Find where the given text appears and provide that cell's center as (x, y) coordinate. 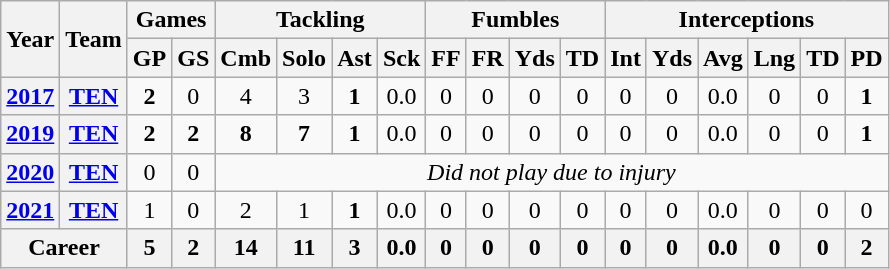
7 (304, 134)
Sck (401, 58)
Interceptions (746, 20)
Career (64, 248)
Avg (724, 58)
5 (149, 248)
PD (866, 58)
14 (246, 248)
8 (246, 134)
Solo (304, 58)
2021 (30, 210)
Games (170, 20)
Int (626, 58)
FF (446, 58)
Lng (774, 58)
Year (30, 39)
GP (149, 58)
GS (194, 58)
2020 (30, 172)
Team (94, 39)
2017 (30, 96)
2019 (30, 134)
11 (304, 248)
Ast (355, 58)
Fumbles (516, 20)
Tackling (320, 20)
Did not play due to injury (552, 172)
FR (488, 58)
Cmb (246, 58)
4 (246, 96)
